Capture the cell that displays the provided text and extract its [x, y] central coordinate. 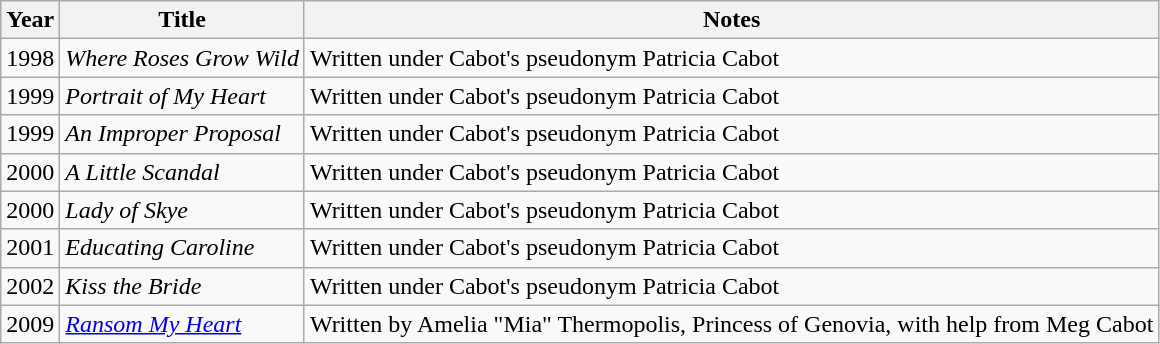
A Little Scandal [182, 172]
Portrait of My Heart [182, 96]
1998 [30, 58]
Written by Amelia "Mia" Thermopolis, Princess of Genovia, with help from Meg Cabot [731, 324]
Ransom My Heart [182, 324]
Title [182, 20]
Educating Caroline [182, 248]
2009 [30, 324]
Year [30, 20]
Lady of Skye [182, 210]
An Improper Proposal [182, 134]
Notes [731, 20]
2002 [30, 286]
Kiss the Bride [182, 286]
2001 [30, 248]
Where Roses Grow Wild [182, 58]
